Extract the (X, Y) coordinate from the center of the cell holding the provided text.  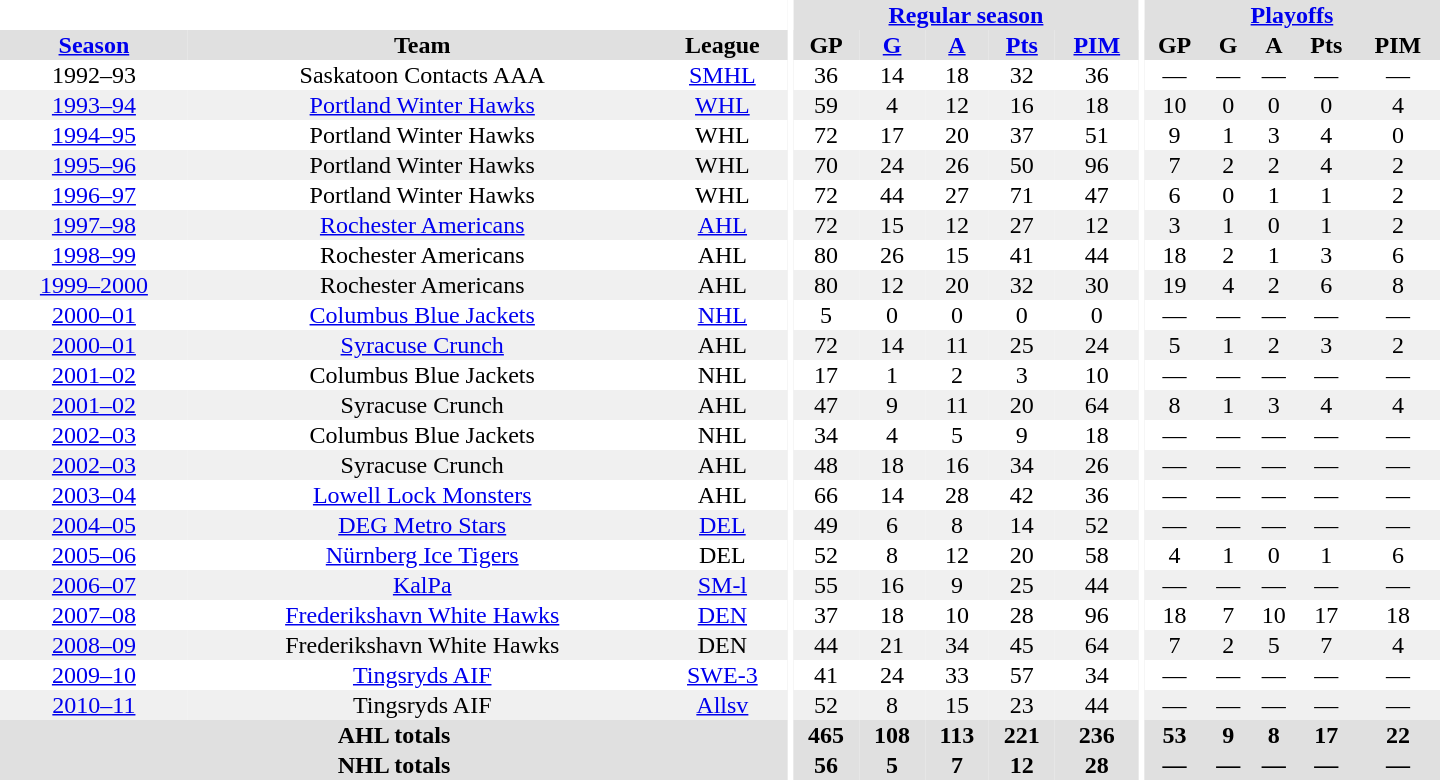
Regular season (966, 15)
League (722, 45)
236 (1097, 735)
58 (1097, 555)
45 (1022, 645)
DEG Metro Stars (422, 525)
1995–96 (94, 165)
30 (1097, 285)
1992–93 (94, 75)
Lowell Lock Monsters (422, 495)
2007–08 (94, 615)
49 (826, 525)
23 (1022, 705)
Season (94, 45)
NHL totals (394, 765)
71 (1022, 195)
1994–95 (94, 135)
55 (826, 585)
KalPa (422, 585)
2005–06 (94, 555)
1999–2000 (94, 285)
51 (1097, 135)
66 (826, 495)
70 (826, 165)
50 (1022, 165)
1993–94 (94, 105)
Saskatoon Contacts AAA (422, 75)
465 (826, 735)
2003–04 (94, 495)
Allsv (722, 705)
Nürnberg Ice Tigers (422, 555)
59 (826, 105)
19 (1174, 285)
33 (957, 675)
42 (1022, 495)
56 (826, 765)
2009–10 (94, 675)
22 (1398, 735)
48 (826, 465)
2004–05 (94, 525)
221 (1022, 735)
AHL totals (394, 735)
SWE-3 (722, 675)
SMHL (722, 75)
1998–99 (94, 255)
21 (892, 645)
108 (892, 735)
113 (957, 735)
1996–97 (94, 195)
57 (1022, 675)
Team (422, 45)
Playoffs (1292, 15)
1997–98 (94, 225)
SM-l (722, 585)
2010–11 (94, 705)
2008–09 (94, 645)
53 (1174, 735)
2006–07 (94, 585)
